Detect which cell encompasses the target text, then output its [X, Y] center coordinate. 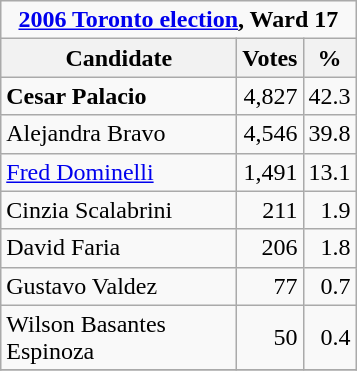
206 [270, 248]
42.3 [330, 96]
Cesar Palacio [119, 96]
77 [270, 286]
1.8 [330, 248]
13.1 [330, 172]
Gustavo Valdez [119, 286]
David Faria [119, 248]
Wilson Basantes Espinoza [119, 338]
211 [270, 210]
0.4 [330, 338]
1.9 [330, 210]
4,546 [270, 134]
2006 Toronto election, Ward 17 [178, 20]
0.7 [330, 286]
50 [270, 338]
Cinzia Scalabrini [119, 210]
Candidate [119, 58]
% [330, 58]
Fred Dominelli [119, 172]
Alejandra Bravo [119, 134]
1,491 [270, 172]
39.8 [330, 134]
Votes [270, 58]
4,827 [270, 96]
